Search for the cell housing the specified text and yield its (X, Y) center coordinate. 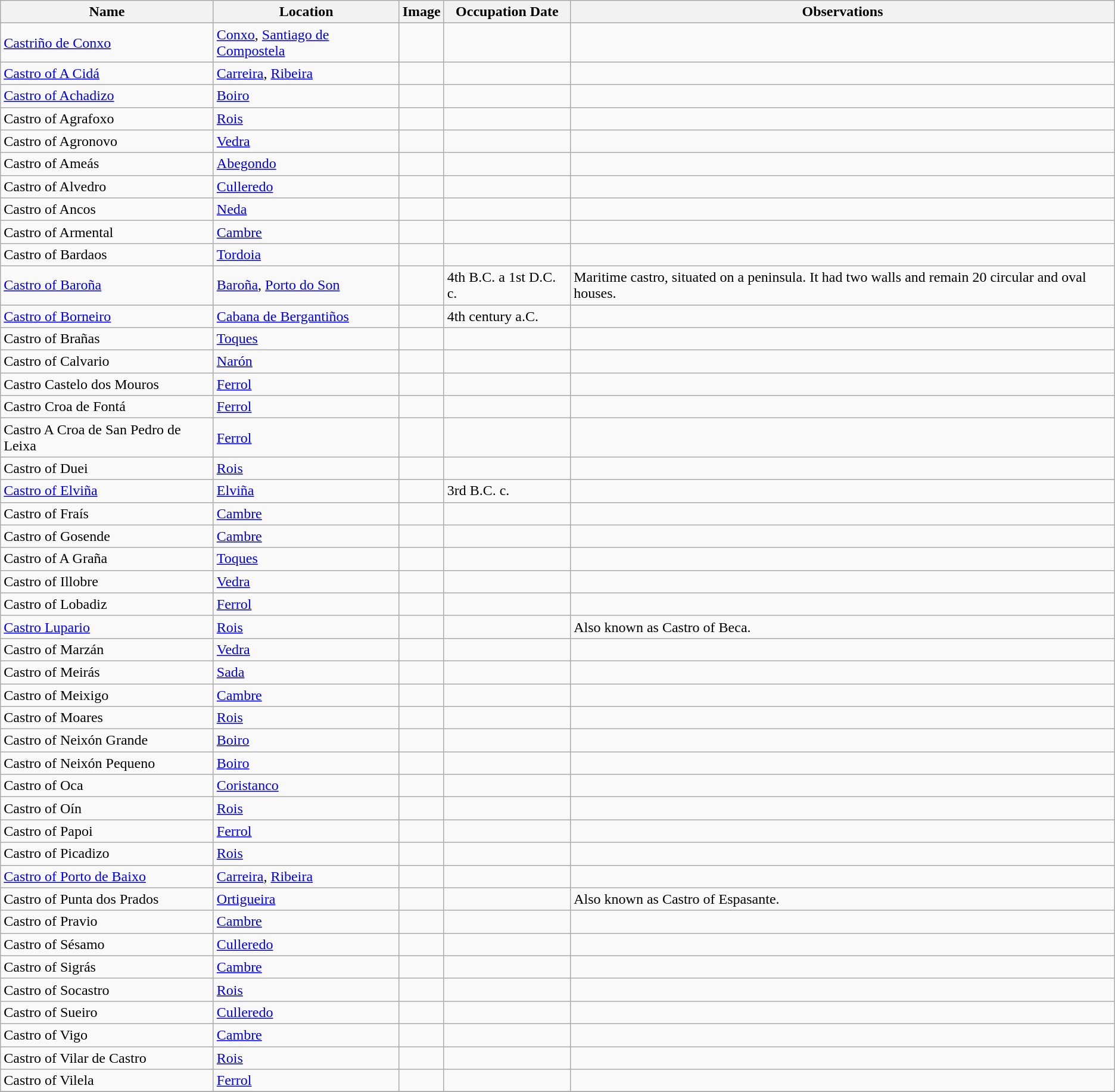
Castro of A Graña (107, 559)
Occupation Date (507, 12)
Narón (306, 362)
Also known as Castro of Beca. (843, 627)
Observations (843, 12)
Coristanco (306, 786)
Castro of Achadizo (107, 96)
Castro Lupario (107, 627)
Conxo, Santiago de Compostela (306, 43)
Castro of Sésamo (107, 944)
Image (422, 12)
Ortigueira (306, 899)
Castro of A Cidá (107, 73)
Castro of Ameás (107, 164)
Baroña, Porto do Son (306, 285)
Castro of Elviña (107, 491)
Castro of Ancos (107, 209)
Castro of Vilela (107, 1081)
Maritime castro, situated on a peninsula. It had two walls and remain 20 circular and oval houses. (843, 285)
Cabana de Bergantiños (306, 316)
Castro of Calvario (107, 362)
Castro of Socastro (107, 990)
Castro of Picadizo (107, 854)
Castro of Lobadiz (107, 604)
Castro of Moares (107, 718)
Castro of Neixón Grande (107, 741)
Also known as Castro of Espasante. (843, 899)
Tordoia (306, 254)
Castro of Sigrás (107, 967)
Castro of Gosende (107, 536)
Castro of Sueiro (107, 1012)
Castro Castelo dos Mouros (107, 384)
Castro of Armental (107, 232)
Castro of Agrafoxo (107, 119)
Castro of Vigo (107, 1035)
Castro of Marzán (107, 649)
Castro of Bardaos (107, 254)
Castro of Fraís (107, 514)
3rd B.C. c. (507, 491)
Location (306, 12)
Castro of Meirás (107, 672)
Castro of Alvedro (107, 186)
Castro of Neixón Pequeno (107, 763)
Castro of Papoi (107, 831)
Castro of Pravio (107, 922)
Castro of Agronovo (107, 141)
Castro of Baroña (107, 285)
Castro of Oca (107, 786)
Castro Croa de Fontá (107, 407)
Castro of Porto de Baixo (107, 876)
Castro of Oín (107, 808)
Elviña (306, 491)
4th century a.C. (507, 316)
4th B.C. a 1st D.C. c. (507, 285)
Castro of Punta dos Prados (107, 899)
Castro of Borneiro (107, 316)
Sada (306, 672)
Neda (306, 209)
Castro of Brañas (107, 339)
Castro of Meixigo (107, 695)
Name (107, 12)
Castro of Vilar de Castro (107, 1057)
Castro A Croa de San Pedro de Leixa (107, 437)
Abegondo (306, 164)
Castro of Illobre (107, 581)
Castro of Duei (107, 468)
Castriño de Conxo (107, 43)
